Determine the [x, y] coordinate at the center of the cell enclosing the given text.  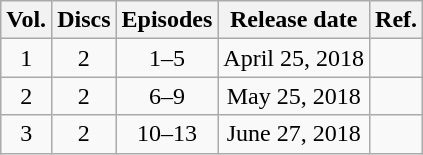
Ref. [396, 20]
6–9 [167, 96]
Discs [84, 20]
10–13 [167, 134]
Episodes [167, 20]
June 27, 2018 [294, 134]
1–5 [167, 58]
1 [26, 58]
May 25, 2018 [294, 96]
Release date [294, 20]
April 25, 2018 [294, 58]
3 [26, 134]
Vol. [26, 20]
